Locate the cell with the specified text and output its [x, y] center coordinate. 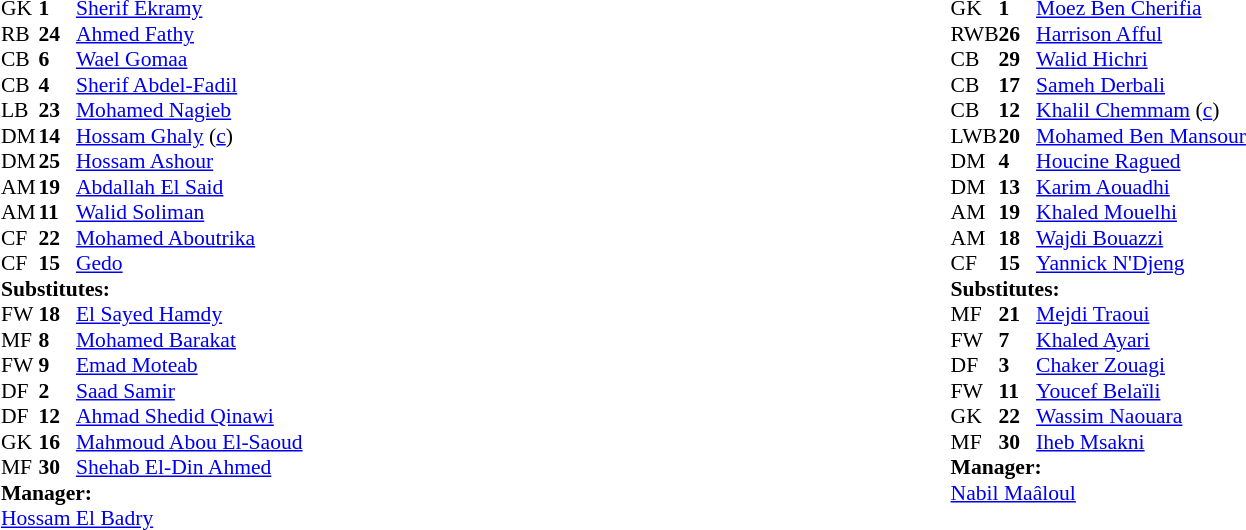
13 [1018, 187]
29 [1018, 59]
El Sayed Hamdy [190, 315]
Wassim Naouara [1141, 417]
Wajdi Bouazzi [1141, 238]
Yannick N'Djeng [1141, 263]
Chaker Zouagi [1141, 365]
Mohamed Aboutrika [190, 238]
Sameh Derbali [1141, 85]
Ahmad Shedid Qinawi [190, 417]
RB [20, 34]
3 [1018, 365]
Gedo [190, 263]
Khalil Chemmam (c) [1141, 111]
Karim Aouadhi [1141, 187]
21 [1018, 315]
Saad Samir [190, 391]
Mahmoud Abou El-Saoud [190, 442]
Emad Moteab [190, 365]
2 [57, 391]
23 [57, 111]
Walid Hichri [1141, 59]
Nabil Maâloul [1098, 493]
Mohamed Barakat [190, 340]
7 [1018, 340]
14 [57, 136]
24 [57, 34]
Mohamed Nagieb [190, 111]
Mohamed Ben Mansour [1141, 136]
6 [57, 59]
17 [1018, 85]
Shehab El-Din Ahmed [190, 467]
Hossam Ghaly (c) [190, 136]
Iheb Msakni [1141, 442]
Ahmed Fathy [190, 34]
Hossam Ashour [190, 161]
8 [57, 340]
Sherif Abdel-Fadil [190, 85]
RWB [975, 34]
Walid Soliman [190, 213]
LWB [975, 136]
16 [57, 442]
Wael Gomaa [190, 59]
Khaled Ayari [1141, 340]
Abdallah El Said [190, 187]
9 [57, 365]
LB [20, 111]
Houcine Ragued [1141, 161]
25 [57, 161]
20 [1018, 136]
Youcef Belaïli [1141, 391]
Khaled Mouelhi [1141, 213]
Harrison Afful [1141, 34]
26 [1018, 34]
Mejdi Traoui [1141, 315]
